Determine the (x, y) coordinate at the center of the cell enclosing the given text.  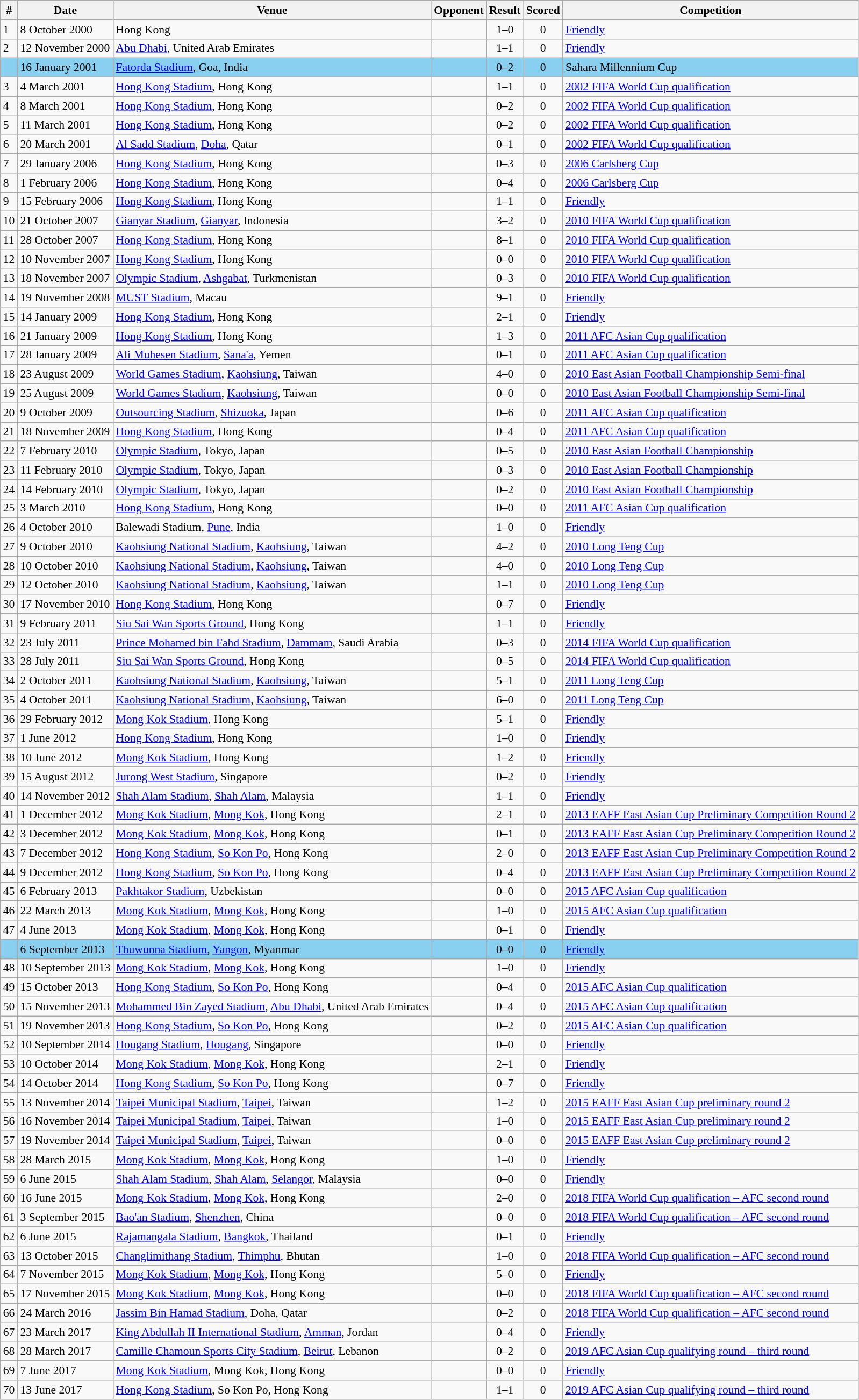
67 (9, 1332)
28 March 2017 (65, 1352)
70 (9, 1390)
3 September 2015 (65, 1218)
36 (9, 719)
9 October 2009 (65, 413)
28 October 2007 (65, 240)
18 (9, 374)
Shah Alam Stadium, Shah Alam, Malaysia (272, 796)
Competition (711, 10)
10 September 2013 (65, 968)
12 October 2010 (65, 585)
10 June 2012 (65, 758)
27 (9, 547)
23 August 2009 (65, 374)
11 March 2001 (65, 125)
33 (9, 662)
Bao'an Stadium, Shenzhen, China (272, 1218)
45 (9, 892)
3 March 2010 (65, 508)
14 February 2010 (65, 489)
11 February 2010 (65, 470)
Balewadi Stadium, Pune, India (272, 528)
46 (9, 911)
68 (9, 1352)
65 (9, 1294)
3 (9, 87)
14 October 2014 (65, 1083)
64 (9, 1275)
1 December 2012 (65, 815)
26 (9, 528)
59 (9, 1179)
Gianyar Stadium, Gianyar, Indonesia (272, 221)
16 January 2001 (65, 68)
21 October 2007 (65, 221)
60 (9, 1198)
31 (9, 623)
14 January 2009 (65, 317)
Result (505, 10)
0–6 (505, 413)
57 (9, 1141)
15 October 2013 (65, 987)
29 (9, 585)
King Abdullah II International Stadium, Amman, Jordan (272, 1332)
29 February 2012 (65, 719)
# (9, 10)
13 November 2014 (65, 1103)
10 November 2007 (65, 259)
17 November 2015 (65, 1294)
13 June 2017 (65, 1390)
25 (9, 508)
Prince Mohamed bin Fahd Stadium, Dammam, Saudi Arabia (272, 643)
24 March 2016 (65, 1313)
10 October 2014 (65, 1064)
7 December 2012 (65, 854)
15 (9, 317)
Al Sadd Stadium, Doha, Qatar (272, 145)
1 June 2012 (65, 738)
9 December 2012 (65, 872)
25 August 2009 (65, 394)
22 (9, 451)
28 March 2015 (65, 1160)
43 (9, 854)
19 November 2014 (65, 1141)
20 March 2001 (65, 145)
19 November 2008 (65, 298)
22 March 2013 (65, 911)
23 March 2017 (65, 1332)
8 (9, 183)
3 December 2012 (65, 834)
34 (9, 681)
62 (9, 1236)
11 (9, 240)
7 November 2015 (65, 1275)
MUST Stadium, Macau (272, 298)
19 November 2013 (65, 1026)
5 (9, 125)
6 February 2013 (65, 892)
4 October 2011 (65, 700)
Olympic Stadium, Ashgabat, Turkmenistan (272, 279)
56 (9, 1121)
44 (9, 872)
12 November 2000 (65, 48)
4 (9, 106)
13 October 2015 (65, 1256)
10 September 2014 (65, 1045)
9 February 2011 (65, 623)
28 July 2011 (65, 662)
51 (9, 1026)
8 October 2000 (65, 30)
5–0 (505, 1275)
15 November 2013 (65, 1007)
Date (65, 10)
9 October 2010 (65, 547)
7 February 2010 (65, 451)
17 November 2010 (65, 605)
9 (9, 202)
19 (9, 394)
66 (9, 1313)
47 (9, 930)
Mohammed Bin Zayed Stadium, Abu Dhabi, United Arab Emirates (272, 1007)
Changlimithang Stadium, Thimphu, Bhutan (272, 1256)
Sahara Millennium Cup (711, 68)
7 (9, 164)
9–1 (505, 298)
29 January 2006 (65, 164)
28 (9, 566)
18 November 2009 (65, 432)
Outsourcing Stadium, Shizuoka, Japan (272, 413)
69 (9, 1371)
17 (9, 355)
52 (9, 1045)
61 (9, 1218)
7 June 2017 (65, 1371)
21 January 2009 (65, 336)
Jassim Bin Hamad Stadium, Doha, Qatar (272, 1313)
Rajamangala Stadium, Bangkok, Thailand (272, 1236)
63 (9, 1256)
Thuwunna Stadium, Yangon, Myanmar (272, 949)
Abu Dhabi, United Arab Emirates (272, 48)
Ali Muhesen Stadium, Sana'a, Yemen (272, 355)
15 August 2012 (65, 777)
1 (9, 30)
Hong Kong (272, 30)
53 (9, 1064)
54 (9, 1083)
37 (9, 738)
6–0 (505, 700)
50 (9, 1007)
Jurong West Stadium, Singapore (272, 777)
Camille Chamoun Sports City Stadium, Beirut, Lebanon (272, 1352)
Hougang Stadium, Hougang, Singapore (272, 1045)
40 (9, 796)
2 (9, 48)
8 March 2001 (65, 106)
21 (9, 432)
6 (9, 145)
49 (9, 987)
30 (9, 605)
10 (9, 221)
13 (9, 279)
58 (9, 1160)
14 (9, 298)
16 (9, 336)
Opponent (459, 10)
14 November 2012 (65, 796)
23 July 2011 (65, 643)
Scored (543, 10)
Fatorda Stadium, Goa, India (272, 68)
18 November 2007 (65, 279)
4 October 2010 (65, 528)
1–3 (505, 336)
8–1 (505, 240)
6 September 2013 (65, 949)
10 October 2010 (65, 566)
55 (9, 1103)
15 February 2006 (65, 202)
1 February 2006 (65, 183)
3–2 (505, 221)
20 (9, 413)
39 (9, 777)
35 (9, 700)
32 (9, 643)
Venue (272, 10)
16 November 2014 (65, 1121)
23 (9, 470)
4 June 2013 (65, 930)
4 March 2001 (65, 87)
41 (9, 815)
4–2 (505, 547)
2 October 2011 (65, 681)
42 (9, 834)
38 (9, 758)
Pakhtakor Stadium, Uzbekistan (272, 892)
48 (9, 968)
24 (9, 489)
28 January 2009 (65, 355)
Shah Alam Stadium, Shah Alam, Selangor, Malaysia (272, 1179)
16 June 2015 (65, 1198)
12 (9, 259)
